Capture the cell that displays the provided text and extract its [x, y] central coordinate. 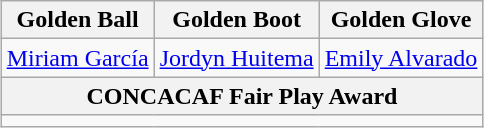
Golden Glove [401, 20]
CONCACAF Fair Play Award [242, 96]
Golden Ball [78, 20]
Emily Alvarado [401, 58]
Miriam García [78, 58]
Golden Boot [236, 20]
Jordyn Huitema [236, 58]
